From the cell containing the given text, extract its center point as [x, y] coordinate. 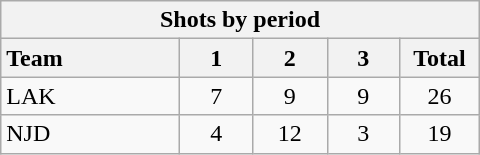
Total [440, 58]
Shots by period [240, 20]
7 [216, 96]
2 [290, 58]
26 [440, 96]
4 [216, 134]
19 [440, 134]
LAK [90, 96]
1 [216, 58]
NJD [90, 134]
Team [90, 58]
12 [290, 134]
